Return (x, y) of the center of cell containing provided text 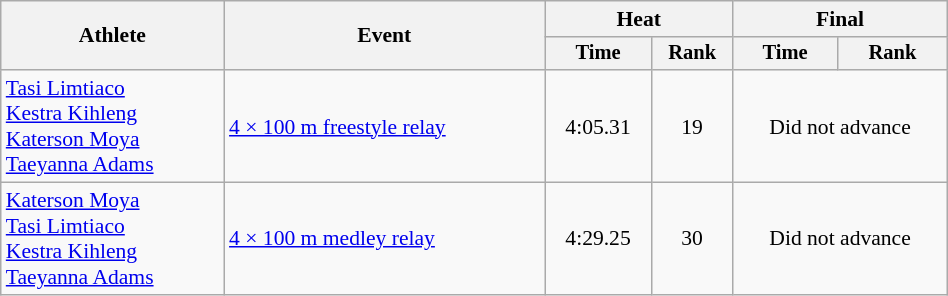
4 × 100 m freestyle relay (384, 126)
Heat (639, 19)
Katerson MoyaTasi LimtiacoKestra Kihleng Taeyanna Adams (112, 239)
19 (692, 126)
4:05.31 (598, 126)
4 × 100 m medley relay (384, 239)
Event (384, 36)
30 (692, 239)
4:29.25 (598, 239)
Tasi LimtiacoKestra KihlengKaterson MoyaTaeyanna Adams (112, 126)
Final (840, 19)
Athlete (112, 36)
